For the text-containing cell, return its midpoint in [X, Y] coordinate format. 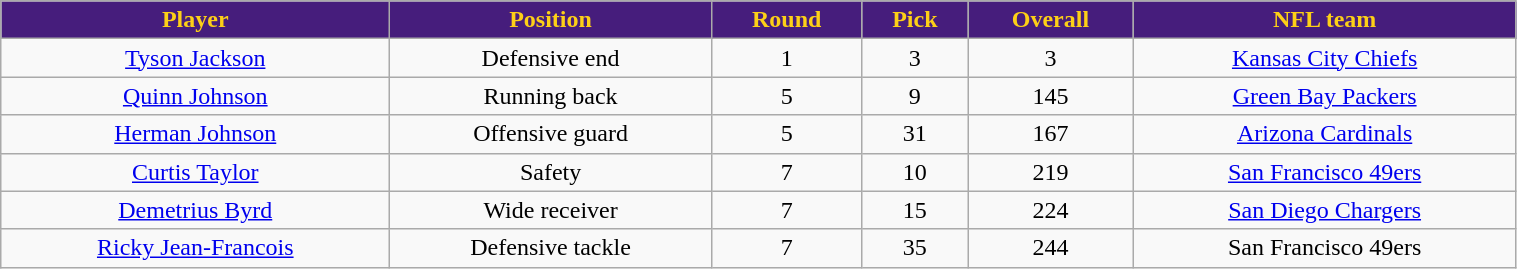
Herman Johnson [196, 134]
Player [196, 20]
1 [786, 58]
Arizona Cardinals [1324, 134]
NFL team [1324, 20]
Position [551, 20]
Offensive guard [551, 134]
San Diego Chargers [1324, 210]
15 [915, 210]
Green Bay Packers [1324, 96]
Round [786, 20]
9 [915, 96]
Tyson Jackson [196, 58]
167 [1051, 134]
145 [1051, 96]
Defensive tackle [551, 248]
35 [915, 248]
Quinn Johnson [196, 96]
Curtis Taylor [196, 172]
244 [1051, 248]
Wide receiver [551, 210]
Safety [551, 172]
10 [915, 172]
Pick [915, 20]
Demetrius Byrd [196, 210]
219 [1051, 172]
Kansas City Chiefs [1324, 58]
Running back [551, 96]
Defensive end [551, 58]
Ricky Jean-Francois [196, 248]
224 [1051, 210]
Overall [1051, 20]
31 [915, 134]
